Find where the given text appears and provide that cell's center as [x, y] coordinate. 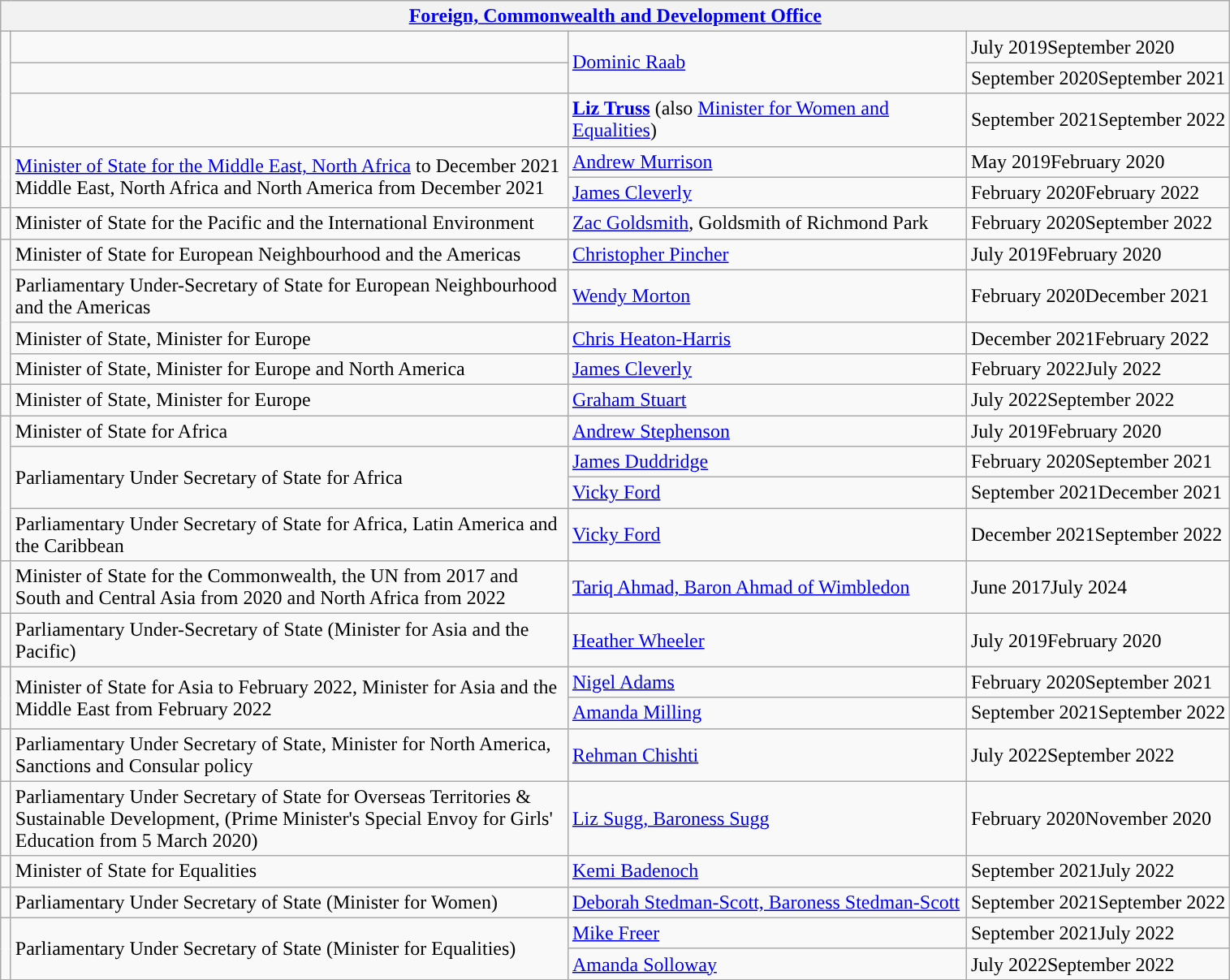
Minister of State for Equalities [289, 871]
December 2021September 2022 [1098, 534]
February 2020December 2021 [1098, 296]
Andrew Murrison [766, 162]
Liz Sugg, Baroness Sugg [766, 818]
Deborah Stedman-Scott, Baroness Stedman-Scott [766, 902]
Amanda Solloway [766, 964]
May 2019February 2020 [1098, 162]
December 2021February 2022 [1098, 338]
Minister of State for Asia to February 2022, Minister for Asia and the Middle East from February 2022 [289, 697]
Nigel Adams [766, 682]
Parliamentary Under-Secretary of State for European Neighbourhood and the Americas [289, 296]
Graham Stuart [766, 399]
Liz Truss (also Minister for Women and Equalities) [766, 120]
Mike Freer [766, 933]
Minister of State, Minister for Europe and North America [289, 369]
Minister of State for Africa [289, 431]
Amanda Milling [766, 713]
Christopher Pincher [766, 254]
February 2020February 2022 [1098, 192]
Minister of State for the Middle East, North Africa to December 2021 Middle East, North Africa and North America from December 2021 [289, 177]
Chris Heaton-Harris [766, 338]
Minister of State for European Neighbourhood and the Americas [289, 254]
Parliamentary Under Secretary of State, Minister for North America, Sanctions and Consular policy [289, 755]
Zac Goldsmith, Goldsmith of Richmond Park [766, 223]
Parliamentary Under Secretary of State for Africa, Latin America and the Caribbean [289, 534]
Tariq Ahmad, Baron Ahmad of Wimbledon [766, 588]
September 2020September 2021 [1098, 78]
June 2017July 2024 [1098, 588]
July 2019September 2020 [1098, 47]
Parliamentary Under Secretary of State (Minister for Women) [289, 902]
Foreign, Commonwealth and Development Office [615, 16]
Dominic Raab [766, 63]
James Duddridge [766, 462]
Heather Wheeler [766, 640]
Wendy Morton [766, 296]
Kemi Badenoch [766, 871]
Andrew Stephenson [766, 431]
Parliamentary Under Secretary of State for Africa [289, 477]
Parliamentary Under Secretary of State (Minister for Equalities) [289, 948]
Rehman Chishti [766, 755]
Minister of State for the Commonwealth, the UN from 2017 and South and Central Asia from 2020 and North Africa from 2022 [289, 588]
Minister of State for the Pacific and the International Environment [289, 223]
Parliamentary Under-Secretary of State (Minister for Asia and the Pacific) [289, 640]
February 2020November 2020 [1098, 818]
February 2022July 2022 [1098, 369]
September 2021December 2021 [1098, 493]
February 2020September 2022 [1098, 223]
